Locate the cell with the specified text and output its (x, y) center coordinate. 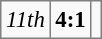
11th (26, 20)
4:1 (70, 20)
